Identify which cell holds the provided text, then report its [X, Y] central coordinate. 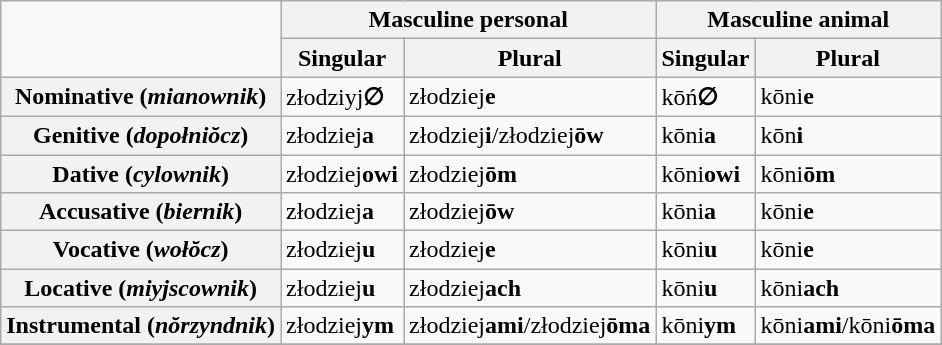
kōniowi [706, 173]
Locative (miyjscownik) [141, 288]
kōniōm [848, 173]
Accusative (biernik) [141, 212]
kōń∅ [706, 97]
złodziyj∅ [342, 97]
Masculine animal [798, 20]
Dative (cylownik) [141, 173]
Nominative (mianownik) [141, 97]
Masculine personal [468, 20]
złodziejami/złodziejōma [530, 326]
złodziejowi [342, 173]
złodziejōw [530, 212]
kōniami/kōniōma [848, 326]
złodziejach [530, 288]
Genitive (dopołniŏcz) [141, 135]
złodzieji/złodziejōw [530, 135]
kōni [848, 135]
złodziejōm [530, 173]
Instrumental (nŏrzyndnik) [141, 326]
kōniym [706, 326]
złodziejym [342, 326]
kōniach [848, 288]
Vocative (wołŏcz) [141, 250]
